Pinpoint the cell where the given text exists, returning its [X, Y] midpoint coordinate. 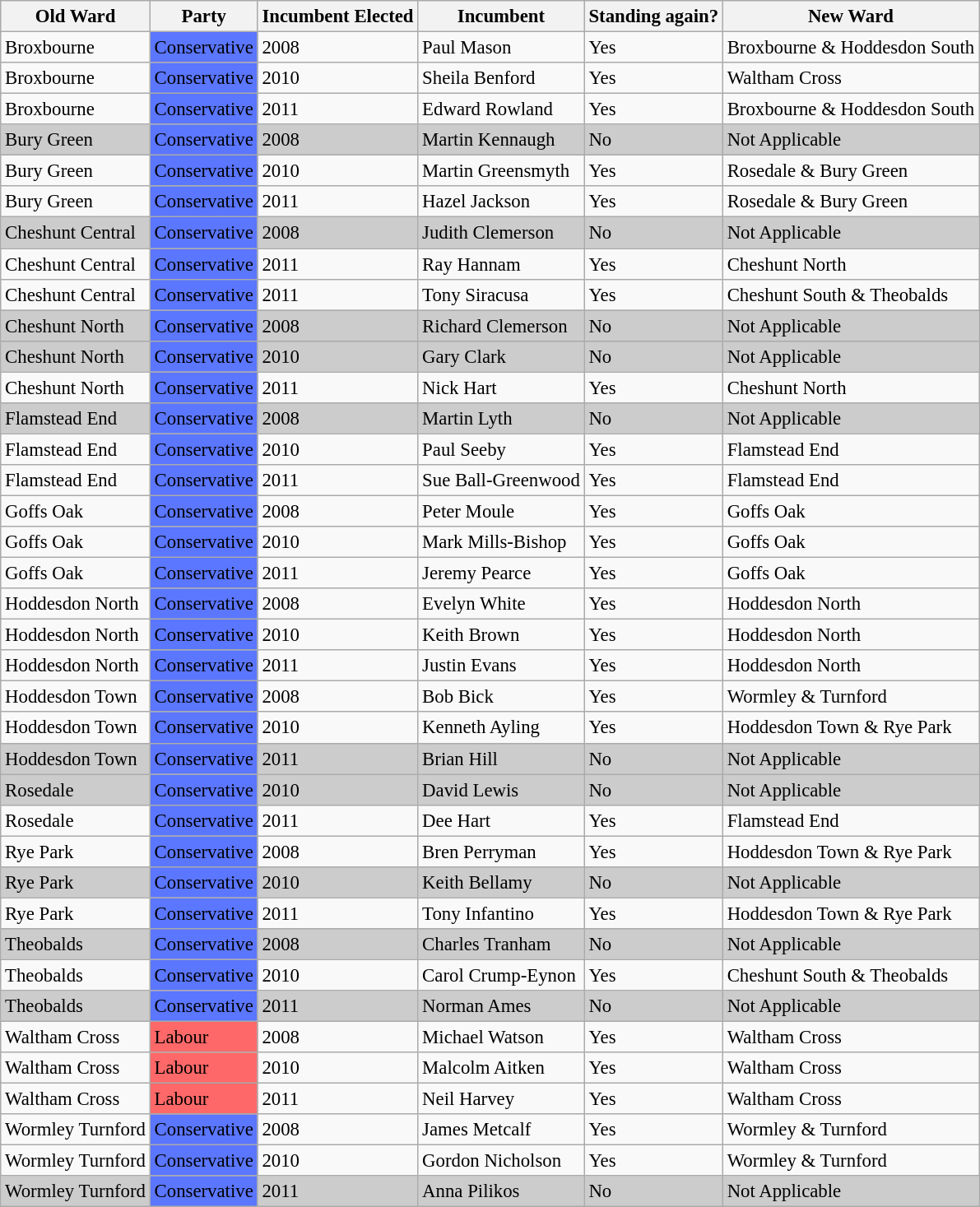
Brian Hill [501, 759]
Norman Ames [501, 1006]
Hazel Jackson [501, 202]
Bob Bick [501, 697]
Carol Crump-Eynon [501, 975]
Judith Clemerson [501, 233]
Tony Infantino [501, 913]
Standing again? [653, 16]
Incumbent [501, 16]
Ray Hannam [501, 264]
David Lewis [501, 790]
Justin Evans [501, 666]
Paul Mason [501, 48]
James Metcalf [501, 1130]
Bren Perryman [501, 852]
Edward Rowland [501, 109]
Keith Brown [501, 635]
Dee Hart [501, 820]
Nick Hart [501, 388]
Old Ward [76, 16]
Gary Clark [501, 356]
Michael Watson [501, 1038]
Richard Clemerson [501, 326]
Neil Harvey [501, 1099]
Malcolm Aitken [501, 1068]
Sheila Benford [501, 78]
Martin Kennaugh [501, 140]
Incumbent Elected [337, 16]
Tony Siracusa [501, 295]
Mark Mills-Bishop [501, 542]
Jeremy Pearce [501, 573]
Keith Bellamy [501, 883]
Kenneth Ayling [501, 728]
Peter Moule [501, 511]
Sue Ball-Greenwood [501, 480]
New Ward [851, 16]
Party [204, 16]
Evelyn White [501, 604]
Gordon Nicholson [501, 1161]
Martin Lyth [501, 419]
Martin Greensmyth [501, 171]
Paul Seeby [501, 449]
Charles Tranham [501, 945]
